Return the [X, Y] coordinate for the center point of the cell that contains the specified text.  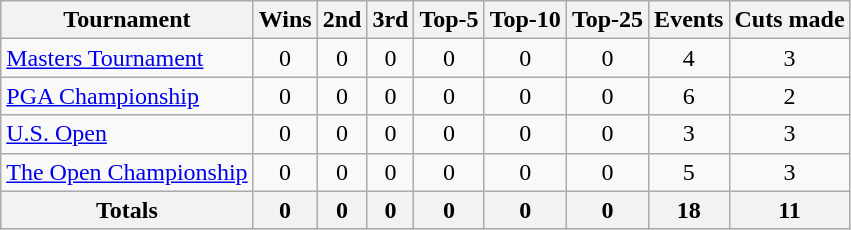
Events [689, 20]
Totals [127, 210]
Top-25 [607, 20]
3rd [390, 20]
Masters Tournament [127, 58]
Tournament [127, 20]
Top-10 [525, 20]
2nd [342, 20]
18 [689, 210]
Cuts made [790, 20]
Wins [285, 20]
6 [689, 96]
5 [689, 172]
The Open Championship [127, 172]
4 [689, 58]
PGA Championship [127, 96]
Top-5 [449, 20]
U.S. Open [127, 134]
11 [790, 210]
2 [790, 96]
